Locate the cell with the specified text and output its (x, y) center coordinate. 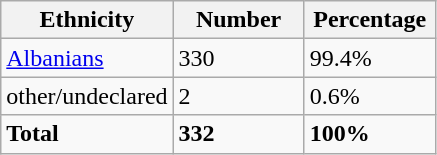
332 (238, 134)
100% (370, 134)
330 (238, 58)
other/undeclared (87, 96)
Albanians (87, 58)
0.6% (370, 96)
99.4% (370, 58)
Percentage (370, 20)
Number (238, 20)
Total (87, 134)
Ethnicity (87, 20)
2 (238, 96)
